Search for the cell housing the specified text and yield its [X, Y] center coordinate. 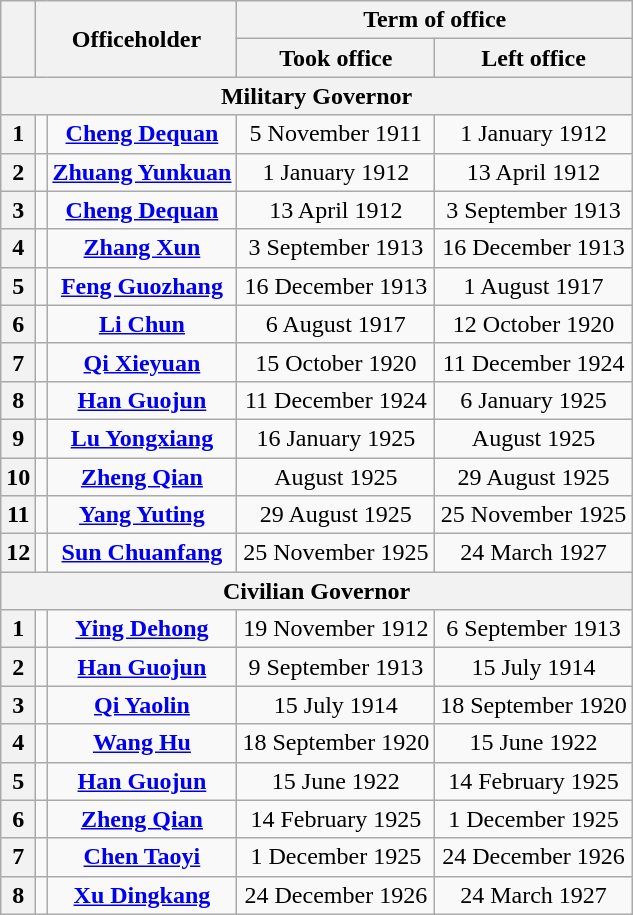
Zhang Xun [142, 248]
Lu Yongxiang [142, 438]
12 October 1920 [534, 324]
Zhuang Yunkuan [142, 172]
Sun Chuanfang [142, 553]
Wang Hu [142, 743]
Chen Taoyi [142, 857]
Military Governor [317, 96]
1 August 1917 [534, 286]
15 October 1920 [336, 362]
Term of office [434, 20]
Feng Guozhang [142, 286]
16 January 1925 [336, 438]
9 September 1913 [336, 667]
Officeholder [136, 39]
6 January 1925 [534, 400]
9 [18, 438]
Xu Dingkang [142, 895]
Qi Yaolin [142, 705]
5 November 1911 [336, 134]
11 [18, 515]
Yang Yuting [142, 515]
12 [18, 553]
Civilian Governor [317, 591]
10 [18, 477]
Took office [336, 58]
Li Chun [142, 324]
Left office [534, 58]
Qi Xieyuan [142, 362]
19 November 1912 [336, 629]
Ying Dehong [142, 629]
6 September 1913 [534, 629]
6 August 1917 [336, 324]
